Scan for the cell matching the given text and deliver its (x, y) coordinate at center. 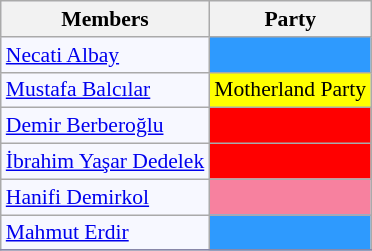
İbrahim Yaşar Dedelek (106, 162)
Hanifi Demirkol (106, 197)
Mahmut Erdir (106, 233)
Members (106, 19)
Demir Berberoğlu (106, 126)
Motherland Party (290, 90)
Party (290, 19)
Necati Albay (106, 55)
Mustafa Balcılar (106, 90)
